Provide the (x, y) coordinate of the cell's center where the given text is located.  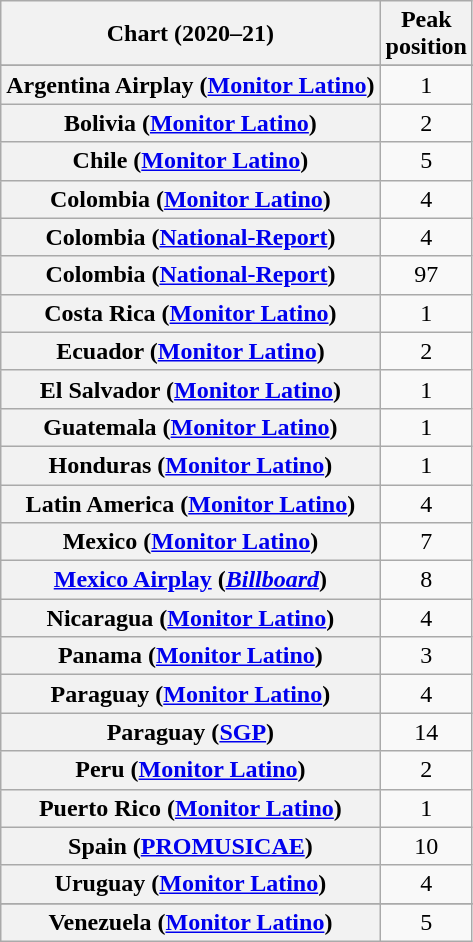
Spain (PROMUSICAE) (190, 846)
Peak position (426, 34)
97 (426, 275)
Nicaragua (Monitor Latino) (190, 618)
Venezuela (Monitor Latino) (190, 922)
Latin America (Monitor Latino) (190, 503)
10 (426, 846)
Paraguay (Monitor Latino) (190, 694)
Argentina Airplay (Monitor Latino) (190, 85)
14 (426, 732)
Paraguay (SGP) (190, 732)
Chile (Monitor Latino) (190, 161)
Mexico (Monitor Latino) (190, 542)
7 (426, 542)
Guatemala (Monitor Latino) (190, 427)
Uruguay (Monitor Latino) (190, 884)
Ecuador (Monitor Latino) (190, 351)
8 (426, 580)
Mexico Airplay (Billboard) (190, 580)
Chart (2020–21) (190, 34)
Peru (Monitor Latino) (190, 770)
Bolivia (Monitor Latino) (190, 123)
Costa Rica (Monitor Latino) (190, 313)
Puerto Rico (Monitor Latino) (190, 808)
Colombia (Monitor Latino) (190, 199)
El Salvador (Monitor Latino) (190, 389)
Honduras (Monitor Latino) (190, 465)
Panama (Monitor Latino) (190, 656)
3 (426, 656)
